Pinpoint the cell where the given text exists, returning its [x, y] midpoint coordinate. 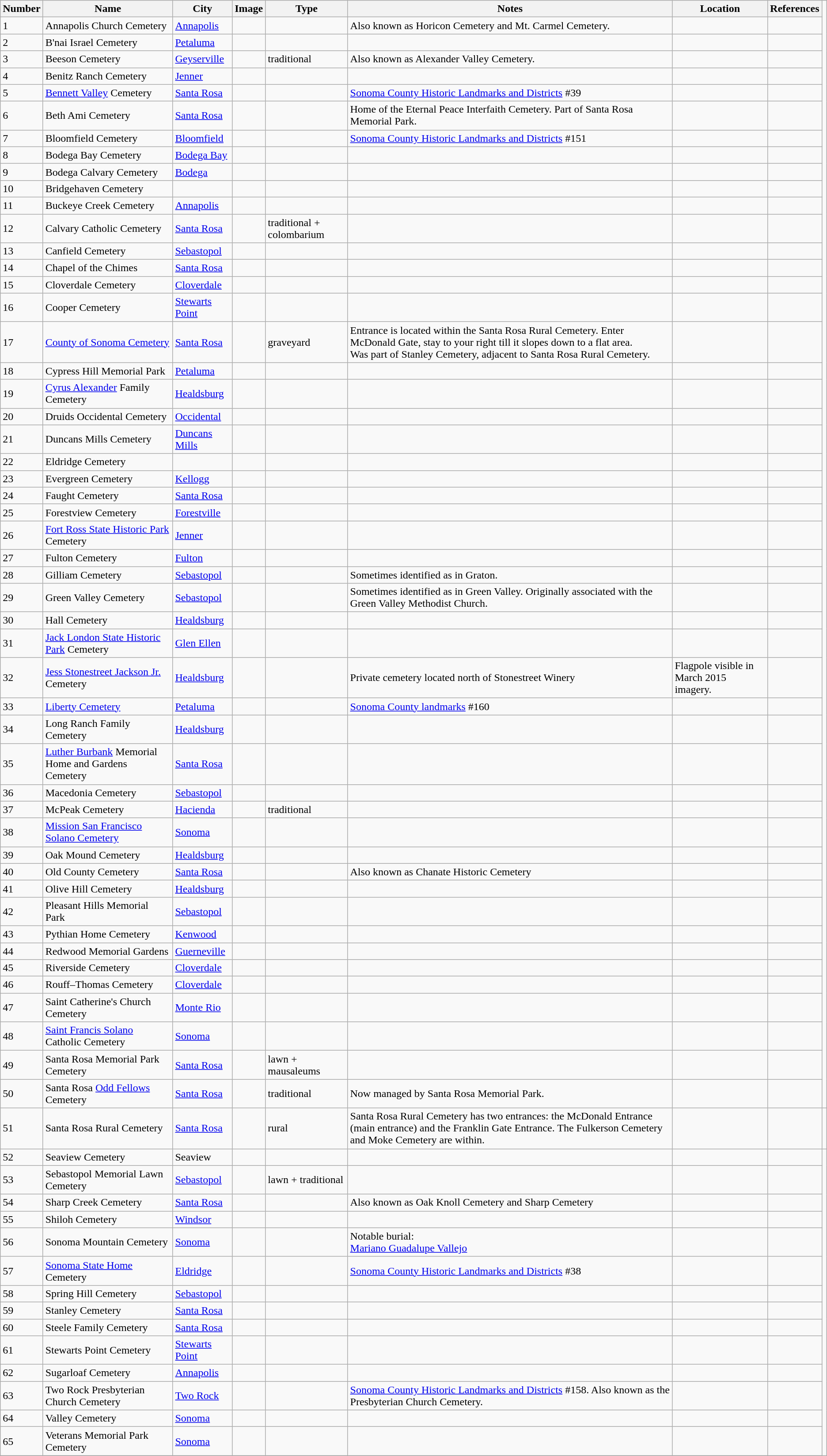
Name [108, 9]
27 [22, 558]
61 [22, 1350]
Seaview Cemetery [108, 1157]
42 [22, 911]
Notes [510, 9]
Canfield Cemetery [108, 251]
Macedonia Cemetery [108, 793]
Beeson Cemetery [108, 59]
Bodega Bay Cemetery [108, 155]
Bennett Valley Cemetery [108, 93]
Santa Rosa Memorial Park Cemetery [108, 1065]
Old County Cemetery [108, 872]
14 [22, 268]
63 [22, 1395]
3 [22, 59]
Stewarts Point Cemetery [108, 1350]
18 [22, 371]
Green Valley Cemetery [108, 598]
traditional + colombarium [307, 228]
Kenwood [202, 934]
Geyserville [202, 59]
Seaview [202, 1157]
50 [22, 1093]
Santa Rosa Odd Fellows Cemetery [108, 1093]
City [202, 9]
44 [22, 951]
Duncans Mills [202, 439]
Bloomfield [202, 138]
Sugarloaf Cemetery [108, 1373]
Image [249, 9]
49 [22, 1065]
60 [22, 1327]
4 [22, 76]
Rouff–Thomas Cemetery [108, 985]
24 [22, 495]
10 [22, 189]
Sonoma County Historic Landmarks and Districts #158. Also known as the Presbyterian Church Cemetery. [510, 1395]
33 [22, 707]
lawn + mausaleums [307, 1065]
Bodega Calvary Cemetery [108, 172]
Home of the Eternal Peace Interfaith Cemetery. Part of Santa Rosa Memorial Park. [510, 116]
Hall Cemetery [108, 620]
Also known as Alexander Valley Cemetery. [510, 59]
Two Rock Presbyterian Church Cemetery [108, 1395]
Duncans Mills Cemetery [108, 439]
Faught Cemetery [108, 495]
Oak Mound Cemetery [108, 855]
Saint Catherine's Church Cemetery [108, 1008]
Also known as Oak Knoll Cemetery and Sharp Cemetery [510, 1203]
Pythian Home Cemetery [108, 934]
34 [22, 730]
Also known as Horicon Cemetery and Mt. Carmel Cemetery. [510, 26]
Fort Ross State Historic Park Cemetery [108, 535]
37 [22, 809]
55 [22, 1219]
Sometimes identified as in Graton. [510, 575]
Two Rock [202, 1395]
51 [22, 1128]
45 [22, 968]
17 [22, 342]
Notable burial: Mariano Guadalupe Vallejo [510, 1242]
62 [22, 1373]
Flagpole visible in March 2015 imagery. [720, 678]
15 [22, 285]
Bodega Bay [202, 155]
64 [22, 1418]
Kellogg [202, 479]
Jess Stonestreet Jackson Jr. Cemetery [108, 678]
47 [22, 1008]
Valley Cemetery [108, 1418]
6 [22, 116]
Number [22, 9]
Chapel of the Chimes [108, 268]
Veterans Memorial Park Cemetery [108, 1441]
lawn + traditional [307, 1180]
1 [22, 26]
Guerneville [202, 951]
Saint Francis Solano Catholic Cemetery [108, 1036]
Sometimes identified as in Green Valley. Originally associated with the Green Valley Methodist Church. [510, 598]
41 [22, 889]
52 [22, 1157]
Gilliam Cemetery [108, 575]
Cypress Hill Memorial Park [108, 371]
59 [22, 1310]
Steele Family Cemetery [108, 1327]
References [795, 9]
B'nai Israel Cemetery [108, 42]
Sebastopol Memorial Lawn Cemetery [108, 1180]
Buckeye Creek Cemetery [108, 205]
2 [22, 42]
Bodega [202, 172]
Cloverdale Cemetery [108, 285]
11 [22, 205]
8 [22, 155]
23 [22, 479]
Annapolis Church Cemetery [108, 26]
Now managed by Santa Rosa Memorial Park. [510, 1093]
26 [22, 535]
Redwood Memorial Gardens [108, 951]
Forestview Cemetery [108, 512]
Also known as Chanate Historic Cemetery [510, 872]
20 [22, 416]
Olive Hill Cemetery [108, 889]
Calvary Catholic Cemetery [108, 228]
Glen Ellen [202, 643]
54 [22, 1203]
39 [22, 855]
7 [22, 138]
9 [22, 172]
Cooper Cemetery [108, 307]
Private cemetery located north of Stonestreet Winery [510, 678]
29 [22, 598]
40 [22, 872]
58 [22, 1293]
30 [22, 620]
Sonoma State Home Cemetery [108, 1271]
Luther Burbank Memorial Home and Gardens Cemetery [108, 764]
graveyard [307, 342]
Shiloh Cemetery [108, 1219]
Riverside Cemetery [108, 968]
12 [22, 228]
Forestville [202, 512]
53 [22, 1180]
Evergreen Cemetery [108, 479]
Windsor [202, 1219]
35 [22, 764]
Fulton Cemetery [108, 558]
57 [22, 1271]
32 [22, 678]
Eldridge [202, 1271]
Beth Ami Cemetery [108, 116]
Spring Hill Cemetery [108, 1293]
56 [22, 1242]
19 [22, 394]
5 [22, 93]
Bloomfield Cemetery [108, 138]
Sonoma County Historic Landmarks and Districts #151 [510, 138]
Benitz Ranch Cemetery [108, 76]
21 [22, 439]
Cyrus Alexander Family Cemetery [108, 394]
Sonoma County landmarks #160 [510, 707]
Pleasant Hills Memorial Park [108, 911]
38 [22, 832]
Bridgehaven Cemetery [108, 189]
McPeak Cemetery [108, 809]
Eldridge Cemetery [108, 462]
43 [22, 934]
Sonoma Mountain Cemetery [108, 1242]
13 [22, 251]
Santa Rosa Rural Cemetery [108, 1128]
Jack London State Historic Park Cemetery [108, 643]
48 [22, 1036]
Druids Occidental Cemetery [108, 416]
rural [307, 1128]
25 [22, 512]
Sharp Creek Cemetery [108, 1203]
31 [22, 643]
Occidental [202, 416]
Sonoma County Historic Landmarks and Districts #39 [510, 93]
County of Sonoma Cemetery [108, 342]
Monte Rio [202, 1008]
Mission San Francisco Solano Cemetery [108, 832]
Hacienda [202, 809]
28 [22, 575]
Stanley Cemetery [108, 1310]
16 [22, 307]
Location [720, 9]
Liberty Cemetery [108, 707]
Fulton [202, 558]
65 [22, 1441]
36 [22, 793]
Type [307, 9]
22 [22, 462]
46 [22, 985]
Long Ranch Family Cemetery [108, 730]
Sonoma County Historic Landmarks and Districts #38 [510, 1271]
